Find where the given text appears and provide that cell's center as (x, y) coordinate. 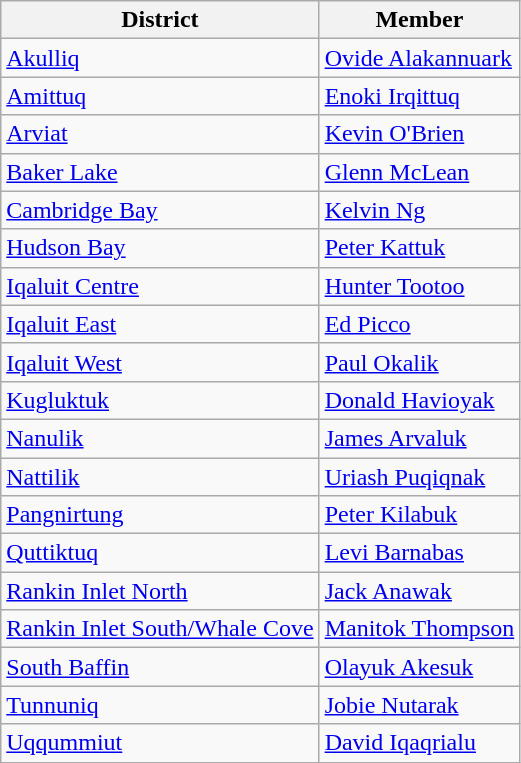
Kevin O'Brien (420, 134)
Uqqummiut (160, 743)
Nanulik (160, 438)
Kugluktuk (160, 400)
Pangnirtung (160, 515)
Rankin Inlet North (160, 591)
District (160, 20)
Tunnuniq (160, 705)
Arviat (160, 134)
Quttiktuq (160, 553)
Uriash Puqiqnak (420, 477)
Iqaluit West (160, 362)
Rankin Inlet South/Whale Cove (160, 629)
Akulliq (160, 58)
Peter Kilabuk (420, 515)
Hudson Bay (160, 248)
Ed Picco (420, 324)
Ovide Alakannuark (420, 58)
Enoki Irqittuq (420, 96)
Donald Havioyak (420, 400)
Jack Anawak (420, 591)
South Baffin (160, 667)
Levi Barnabas (420, 553)
Olayuk Akesuk (420, 667)
Manitok Thompson (420, 629)
James Arvaluk (420, 438)
Amittuq (160, 96)
David Iqaqrialu (420, 743)
Paul Okalik (420, 362)
Iqaluit East (160, 324)
Nattilik (160, 477)
Glenn McLean (420, 172)
Member (420, 20)
Baker Lake (160, 172)
Cambridge Bay (160, 210)
Kelvin Ng (420, 210)
Iqaluit Centre (160, 286)
Hunter Tootoo (420, 286)
Jobie Nutarak (420, 705)
Peter Kattuk (420, 248)
